Return the (x, y) coordinate for the center point of the cell that contains the specified text.  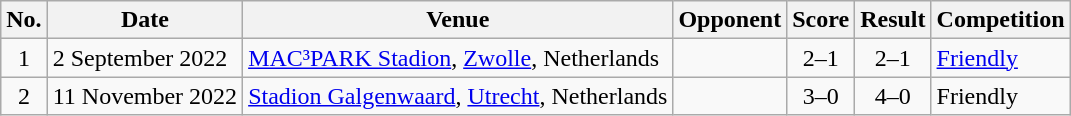
Stadion Galgenwaard, Utrecht, Netherlands (458, 96)
2 (24, 96)
Venue (458, 20)
Date (144, 20)
Competition (1000, 20)
No. (24, 20)
11 November 2022 (144, 96)
Opponent (730, 20)
Result (893, 20)
MAC³PARK Stadion, Zwolle, Netherlands (458, 58)
4–0 (893, 96)
Score (821, 20)
2 September 2022 (144, 58)
3–0 (821, 96)
1 (24, 58)
